From the cell containing the given text, extract its center point as (x, y) coordinate. 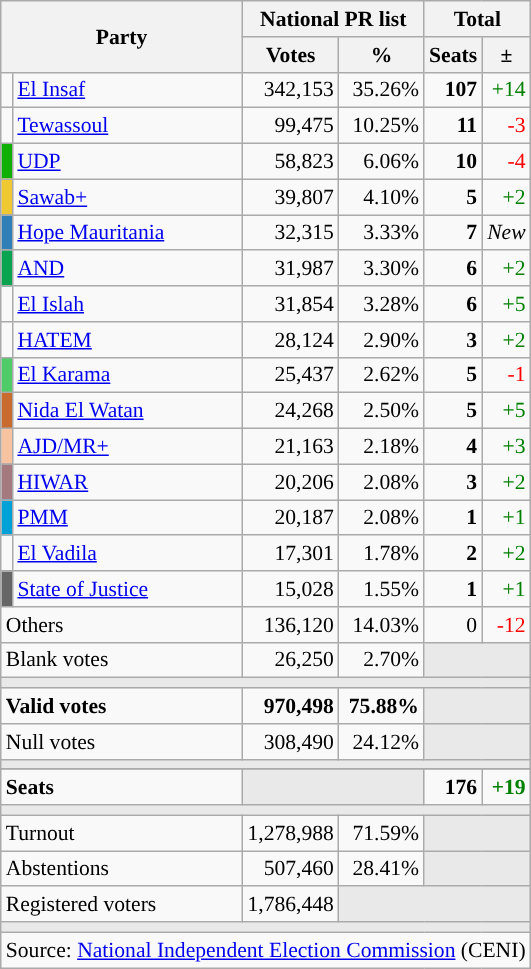
32,315 (290, 233)
El Vadila (127, 554)
970,498 (290, 706)
New (506, 233)
15,028 (290, 589)
1,278,988 (290, 833)
UDP (127, 162)
2.18% (382, 447)
136,120 (290, 625)
20,206 (290, 482)
El Karama (127, 375)
PMM (127, 518)
107 (453, 90)
1,786,448 (290, 905)
Nida El Watan (127, 411)
17,301 (290, 554)
1.55% (382, 589)
HATEM (127, 340)
AND (127, 269)
20,187 (290, 518)
11 (453, 126)
2.70% (382, 660)
507,460 (290, 869)
National PR list (333, 19)
342,153 (290, 90)
+14 (506, 90)
-12 (506, 625)
2.62% (382, 375)
14.03% (382, 625)
State of Justice (127, 589)
25,437 (290, 375)
31,987 (290, 269)
3.33% (382, 233)
Others (122, 625)
3.30% (382, 269)
Null votes (122, 742)
2.90% (382, 340)
Blank votes (122, 660)
Abstentions (122, 869)
Turnout (122, 833)
Party (122, 36)
0 (453, 625)
4 (453, 447)
75.88% (382, 706)
2 (453, 554)
6.06% (382, 162)
Registered voters (122, 905)
10.25% (382, 126)
28,124 (290, 340)
-4 (506, 162)
4.10% (382, 197)
El Islah (127, 304)
+19 (506, 788)
308,490 (290, 742)
176 (453, 788)
Tewassoul (127, 126)
El Insaf (127, 90)
Source: National Independent Election Commission (CENI) (266, 950)
3.28% (382, 304)
Hope Mauritania (127, 233)
35.26% (382, 90)
± (506, 55)
+3 (506, 447)
58,823 (290, 162)
7 (453, 233)
31,854 (290, 304)
24.12% (382, 742)
26,250 (290, 660)
1.78% (382, 554)
2.50% (382, 411)
Total (478, 19)
71.59% (382, 833)
99,475 (290, 126)
21,163 (290, 447)
% (382, 55)
39,807 (290, 197)
HIWAR (127, 482)
10 (453, 162)
-1 (506, 375)
AJD/MR+ (127, 447)
Votes (290, 55)
24,268 (290, 411)
28.41% (382, 869)
Sawab+ (127, 197)
-3 (506, 126)
Valid votes (122, 706)
